Identify which cell holds the provided text, then report its [x, y] central coordinate. 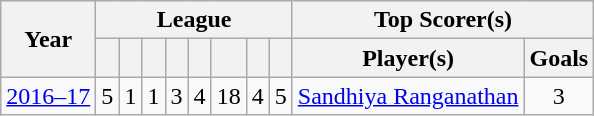
Player(s) [408, 58]
Goals [559, 58]
Top Scorer(s) [442, 20]
Year [48, 39]
Sandhiya Ranganathan [408, 96]
18 [228, 96]
2016–17 [48, 96]
League [194, 20]
